Output the (x, y) coordinate of the center of the cell containing the given text.  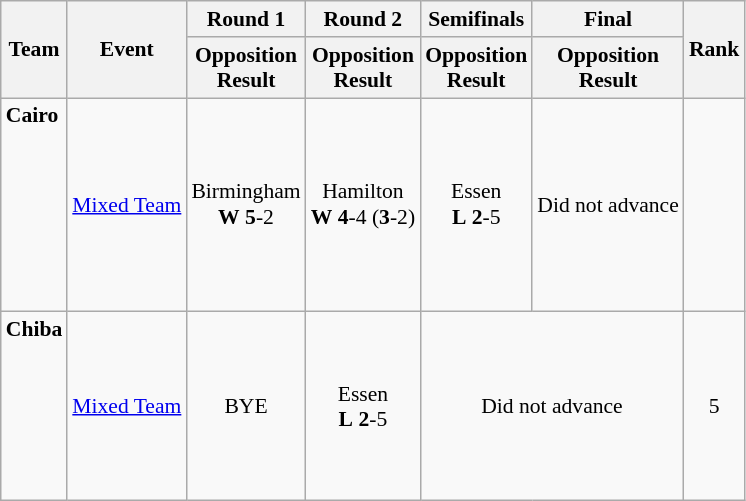
Cairo (34, 205)
5 (714, 406)
Event (126, 50)
Round 2 (363, 19)
Semifinals (476, 19)
Birmingham W 5-2 (246, 205)
Rank (714, 50)
Chiba (34, 406)
Team (34, 50)
Final (608, 19)
Round 1 (246, 19)
Hamilton W 4-4 (3-2) (363, 205)
BYE (246, 406)
